For the text-containing cell, return its midpoint in [X, Y] coordinate format. 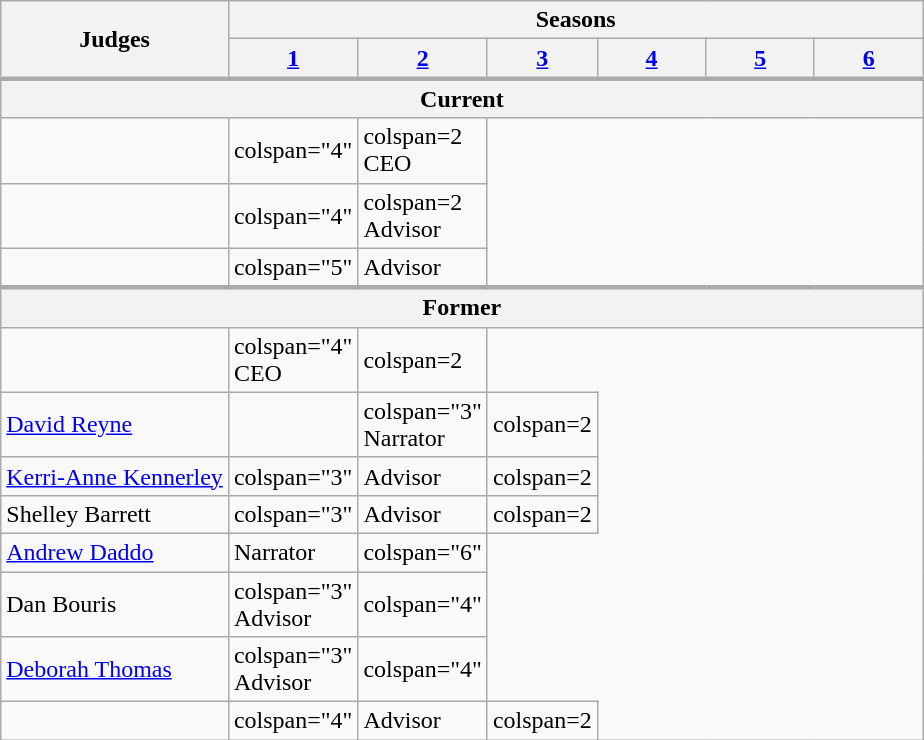
colspan=2 CEO [423, 150]
3 [542, 59]
Shelley Barrett [115, 514]
2 [423, 59]
colspan="4" CEO [293, 360]
Kerri-Anne Kennerley [115, 476]
Narrator [293, 552]
Dan Bouris [115, 604]
5 [760, 59]
Seasons [576, 20]
colspan="5" [293, 268]
Current [462, 98]
Judges [115, 40]
Former [462, 308]
6 [868, 59]
colspan="6" [423, 552]
David Reyne [115, 424]
Deborah Thomas [115, 670]
colspan=2 Advisor [423, 216]
colspan="3" Narrator [423, 424]
1 [293, 59]
4 [652, 59]
Andrew Daddo [115, 552]
